Scan for the cell matching the given text and deliver its [x, y] coordinate at center. 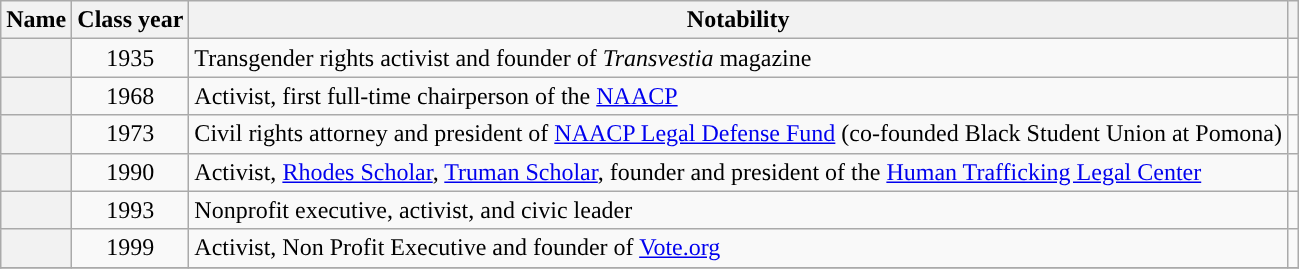
Activist, Rhodes Scholar, Truman Scholar, founder and president of the Human Trafficking Legal Center [738, 172]
Nonprofit executive, activist, and civic leader [738, 210]
1973 [130, 134]
Activist, first full-time chairperson of the NAACP [738, 96]
1999 [130, 248]
Transgender rights activist and founder of Transvestia magazine [738, 58]
Civil rights attorney and president of NAACP Legal Defense Fund (co-founded Black Student Union at Pomona) [738, 134]
Class year [130, 20]
Notability [738, 20]
1990 [130, 172]
1993 [130, 210]
1935 [130, 58]
Activist, Non Profit Executive and founder of Vote.org [738, 248]
Name [36, 20]
1968 [130, 96]
